Output the [x, y] coordinate of the center of the cell containing the given text.  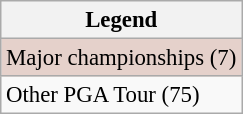
Major championships (7) [122, 58]
Legend [122, 20]
Other PGA Tour (75) [122, 95]
